Pinpoint the cell where the given text exists, returning its (x, y) midpoint coordinate. 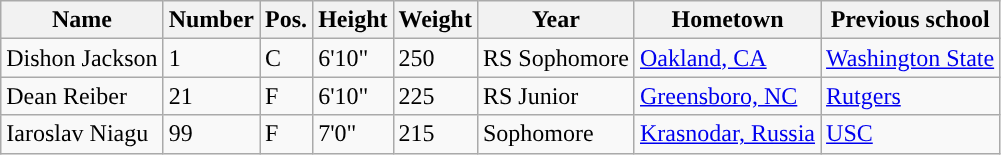
Pos. (286, 20)
Dishon Jackson (82, 58)
Name (82, 20)
250 (435, 58)
225 (435, 96)
Rutgers (910, 96)
Krasnodar, Russia (727, 134)
21 (211, 96)
99 (211, 134)
Sophomore (556, 134)
Iaroslav Niagu (82, 134)
Number (211, 20)
Height (353, 20)
Washington State (910, 58)
Year (556, 20)
1 (211, 58)
RS Sophomore (556, 58)
7'0" (353, 134)
RS Junior (556, 96)
USC (910, 134)
C (286, 58)
Greensboro, NC (727, 96)
Hometown (727, 20)
Dean Reiber (82, 96)
Oakland, CA (727, 58)
Previous school (910, 20)
215 (435, 134)
Weight (435, 20)
